Search for the cell housing the specified text and yield its (X, Y) center coordinate. 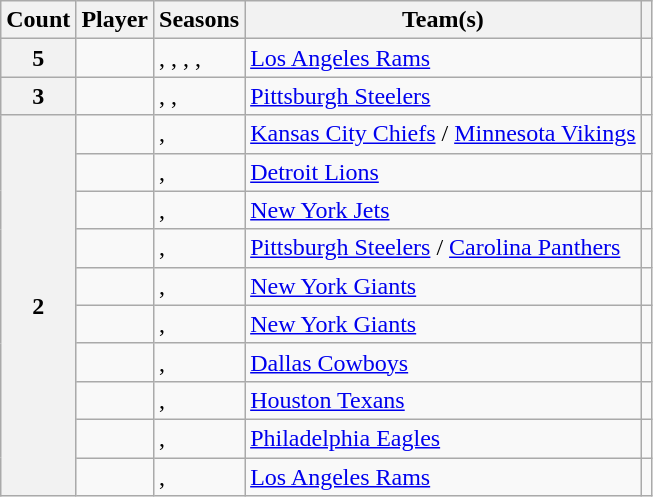
Philadelphia Eagles (444, 438)
2 (38, 306)
Count (38, 20)
Pittsburgh Steelers (444, 96)
5 (38, 58)
, , (200, 96)
Team(s) (444, 20)
3 (38, 96)
Player (115, 20)
New York Jets (444, 210)
Dallas Cowboys (444, 362)
, , , , (200, 58)
Houston Texans (444, 400)
Seasons (200, 20)
Detroit Lions (444, 172)
Pittsburgh Steelers / Carolina Panthers (444, 248)
Kansas City Chiefs / Minnesota Vikings (444, 134)
